From the cell containing the given text, extract its center point as (x, y) coordinate. 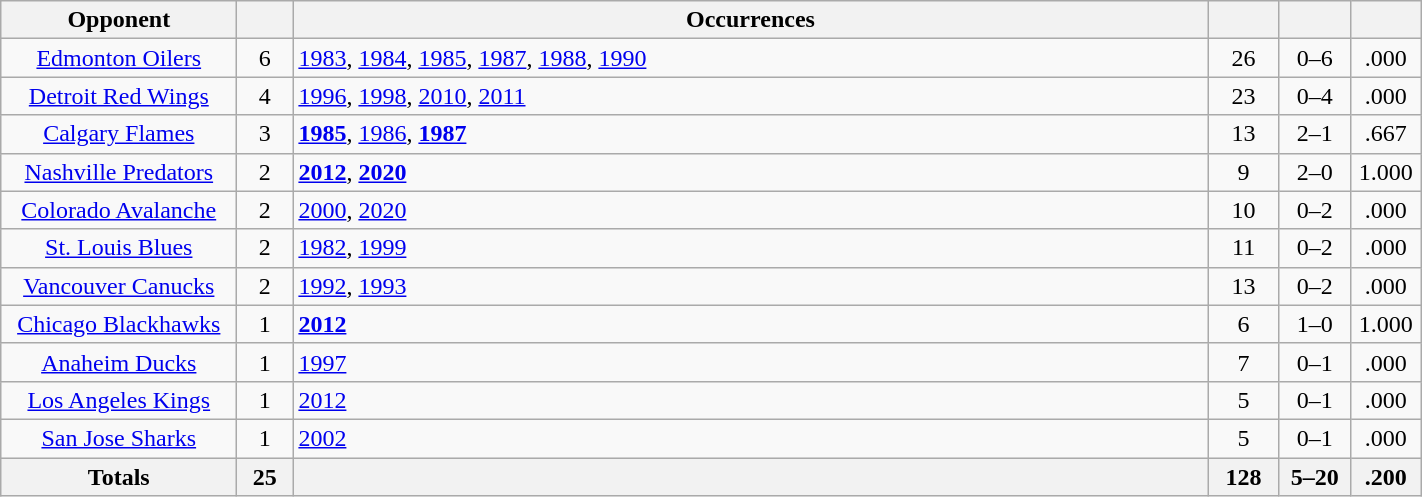
1982, 1999 (750, 248)
1983, 1984, 1985, 1987, 1988, 1990 (750, 58)
Vancouver Canucks (119, 286)
2–0 (1314, 172)
1992, 1993 (750, 286)
23 (1244, 96)
2000, 2020 (750, 210)
11 (1244, 248)
Edmonton Oilers (119, 58)
Chicago Blackhawks (119, 324)
1997 (750, 362)
5–20 (1314, 477)
26 (1244, 58)
.200 (1386, 477)
Opponent (119, 20)
Calgary Flames (119, 134)
1–0 (1314, 324)
Totals (119, 477)
7 (1244, 362)
10 (1244, 210)
San Jose Sharks (119, 438)
Los Angeles Kings (119, 400)
.667 (1386, 134)
3 (265, 134)
1996, 1998, 2010, 2011 (750, 96)
128 (1244, 477)
2012, 2020 (750, 172)
St. Louis Blues (119, 248)
1985, 1986, 1987 (750, 134)
0–6 (1314, 58)
2–1 (1314, 134)
Colorado Avalanche (119, 210)
4 (265, 96)
Anaheim Ducks (119, 362)
25 (265, 477)
0–4 (1314, 96)
Occurrences (750, 20)
Detroit Red Wings (119, 96)
Nashville Predators (119, 172)
9 (1244, 172)
2002 (750, 438)
